Pinpoint the cell where the given text exists, returning its (X, Y) midpoint coordinate. 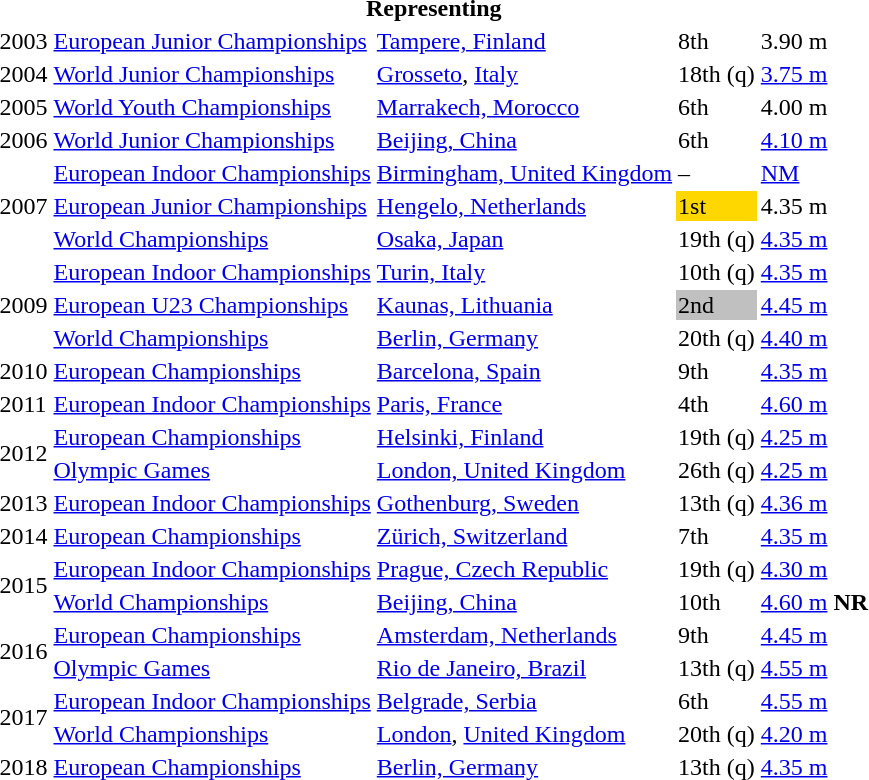
10th (q) (717, 272)
18th (q) (717, 74)
4.60 m NR (814, 602)
Amsterdam, Netherlands (524, 635)
Turin, Italy (524, 272)
4.30 m (814, 569)
Birmingham, United Kingdom (524, 173)
8th (717, 41)
4.36 m (814, 503)
4.00 m (814, 107)
Zürich, Switzerland (524, 536)
1st (717, 206)
26th (q) (717, 470)
4.60 m (814, 404)
Osaka, Japan (524, 239)
2nd (717, 305)
Paris, France (524, 404)
Berlin, Germany (524, 338)
Gothenburg, Sweden (524, 503)
Helsinki, Finland (524, 437)
– (717, 173)
Tampere, Finland (524, 41)
3.90 m (814, 41)
Hengelo, Netherlands (524, 206)
3.75 m (814, 74)
4.10 m (814, 140)
European U23 Championships (212, 305)
4.20 m (814, 734)
NM (814, 173)
Kaunas, Lithuania (524, 305)
Grosseto, Italy (524, 74)
Marrakech, Morocco (524, 107)
Barcelona, Spain (524, 371)
4.40 m (814, 338)
7th (717, 536)
Prague, Czech Republic (524, 569)
World Youth Championships (212, 107)
4th (717, 404)
Belgrade, Serbia (524, 701)
10th (717, 602)
Rio de Janeiro, Brazil (524, 668)
